Output the [x, y] coordinate of the center of the cell containing the given text.  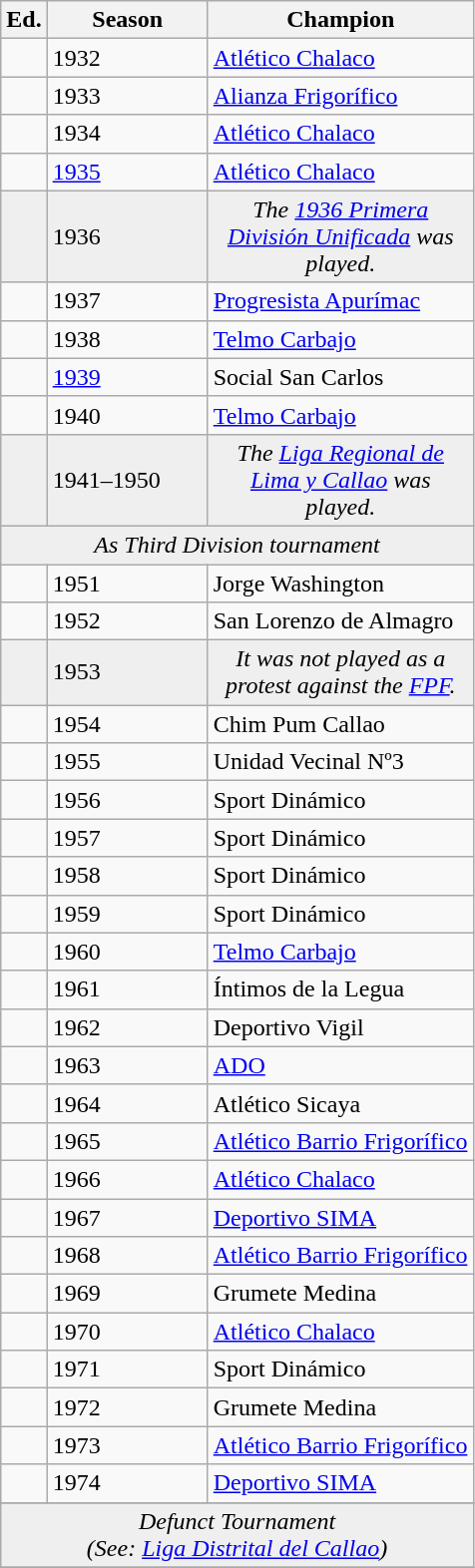
1957 [128, 838]
1938 [128, 339]
1959 [128, 914]
1941–1950 [128, 480]
Deportivo Vigil [340, 1027]
1932 [128, 58]
1969 [128, 1294]
1936 [128, 236]
1963 [128, 1065]
The Liga Regional de Lima y Callao was played. [340, 480]
1970 [128, 1332]
1972 [128, 1407]
Social San Carlos [340, 377]
Atlético Sicaya [340, 1103]
1974 [128, 1483]
Unidad Vecinal Nº3 [340, 762]
1971 [128, 1370]
1964 [128, 1103]
Jorge Washington [340, 584]
Progresista Apurímac [340, 301]
ADO [340, 1065]
Champion [340, 20]
Chim Pum Callao [340, 724]
1952 [128, 621]
San Lorenzo de Almagro [340, 621]
1965 [128, 1141]
Ed. [24, 20]
Season [128, 20]
1955 [128, 762]
1960 [128, 952]
1961 [128, 989]
1967 [128, 1218]
Alianza Frigorífico [340, 96]
1940 [128, 415]
1939 [128, 377]
1968 [128, 1256]
1954 [128, 724]
1958 [128, 876]
1962 [128, 1027]
1933 [128, 96]
1973 [128, 1445]
The 1936 Primera División Unificada was played. [340, 236]
1951 [128, 584]
Defunct Tournament(See: Liga Distrital del Callao) [237, 1534]
It was not played as a protest against the FPF. [340, 672]
1935 [128, 172]
1953 [128, 672]
Íntimos de la Legua [340, 989]
1966 [128, 1179]
1937 [128, 301]
1956 [128, 800]
1934 [128, 134]
As Third Division tournament [237, 545]
